For the text-containing cell, return its midpoint in [x, y] coordinate format. 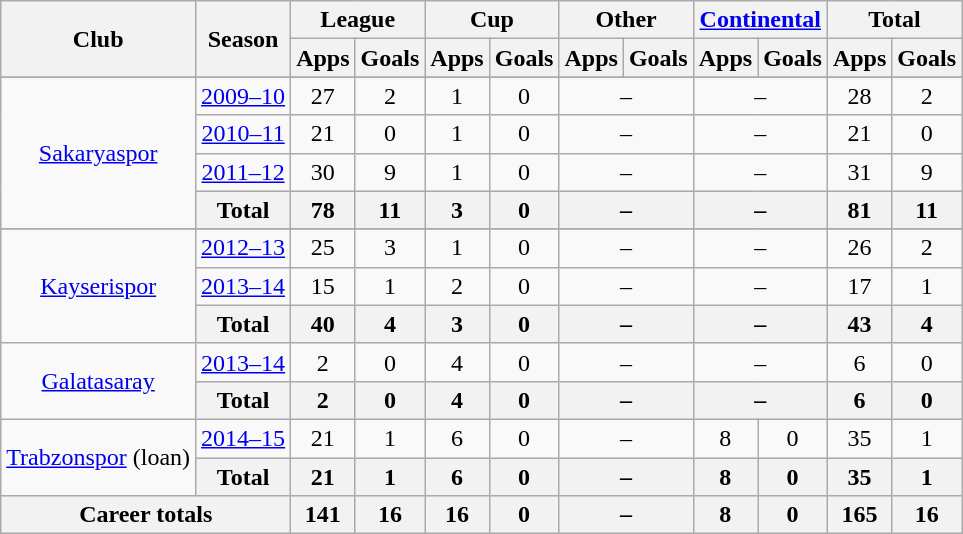
30 [323, 172]
Career totals [146, 515]
17 [859, 286]
28 [859, 96]
2014–15 [244, 438]
Trabzonspor (loan) [98, 457]
2010–11 [244, 134]
Sakaryaspor [98, 153]
Club [98, 39]
165 [859, 515]
2012–13 [244, 248]
Kayserispor [98, 286]
Continental [760, 20]
78 [323, 210]
League [358, 20]
2009–10 [244, 96]
27 [323, 96]
15 [323, 286]
Cup [492, 20]
141 [323, 515]
2011–12 [244, 172]
Galatasaray [98, 381]
Other [626, 20]
25 [323, 248]
81 [859, 210]
31 [859, 172]
Season [244, 39]
43 [859, 324]
26 [859, 248]
40 [323, 324]
